Detect which cell encompasses the target text, then output its (X, Y) center coordinate. 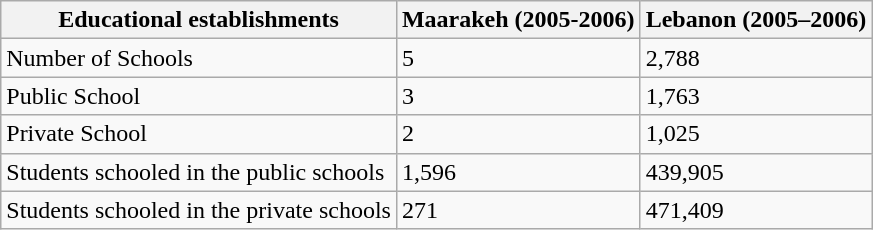
Educational establishments (199, 20)
1,596 (518, 172)
Lebanon (2005–2006) (756, 20)
Students schooled in the public schools (199, 172)
5 (518, 58)
271 (518, 210)
Students schooled in the private schools (199, 210)
Number of Schools (199, 58)
1,763 (756, 96)
Private School (199, 134)
2 (518, 134)
471,409 (756, 210)
2,788 (756, 58)
1,025 (756, 134)
3 (518, 96)
Public School (199, 96)
Maarakeh (2005-2006) (518, 20)
439,905 (756, 172)
